Provide the (x, y) coordinate of the cell's center where the given text is located.  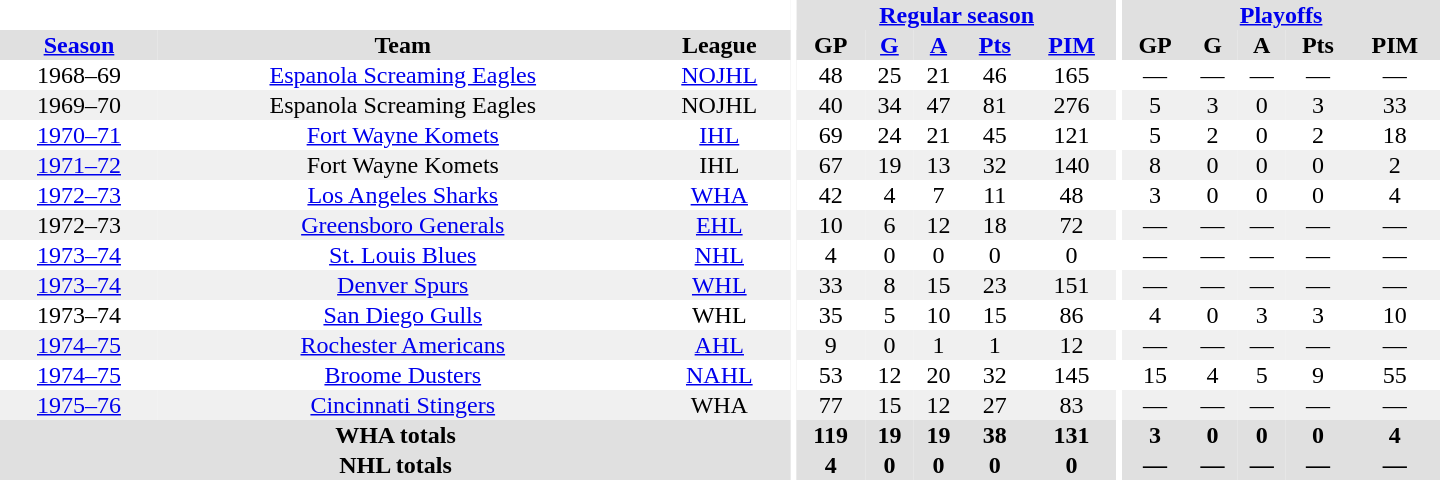
Playoffs (1281, 15)
11 (995, 195)
1968–69 (79, 75)
WHA totals (396, 435)
165 (1072, 75)
77 (830, 405)
Regular season (956, 15)
42 (830, 195)
67 (830, 165)
145 (1072, 375)
6 (890, 225)
NHL totals (396, 465)
1975–76 (79, 405)
53 (830, 375)
140 (1072, 165)
Los Angeles Sharks (403, 195)
Team (403, 45)
35 (830, 315)
81 (995, 105)
55 (1395, 375)
25 (890, 75)
276 (1072, 105)
Denver Spurs (403, 285)
69 (830, 135)
45 (995, 135)
St. Louis Blues (403, 255)
27 (995, 405)
1971–72 (79, 165)
121 (1072, 135)
NHL (720, 255)
League (720, 45)
1970–71 (79, 135)
119 (830, 435)
AHL (720, 345)
20 (938, 375)
83 (1072, 405)
86 (1072, 315)
46 (995, 75)
7 (938, 195)
Cincinnati Stingers (403, 405)
Season (79, 45)
NAHL (720, 375)
Broome Dusters (403, 375)
Rochester Americans (403, 345)
40 (830, 105)
47 (938, 105)
34 (890, 105)
1969–70 (79, 105)
EHL (720, 225)
38 (995, 435)
151 (1072, 285)
72 (1072, 225)
San Diego Gulls (403, 315)
131 (1072, 435)
Greensboro Generals (403, 225)
23 (995, 285)
24 (890, 135)
13 (938, 165)
